Determine the (x, y) coordinate at the center of the cell enclosing the given text.  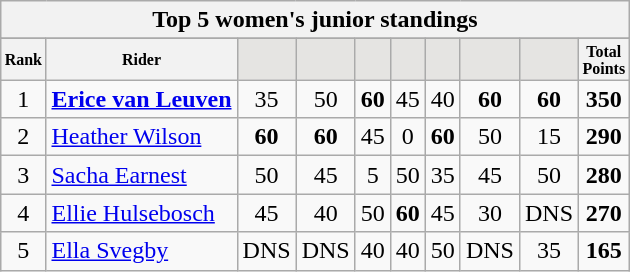
2 (24, 137)
4 (24, 213)
280 (604, 175)
Ella Svegby (142, 251)
Heather Wilson (142, 137)
Ellie Hulsebosch (142, 213)
290 (604, 137)
165 (604, 251)
Erice van Leuven (142, 99)
Top 5 women's junior standings (315, 20)
30 (490, 213)
0 (408, 137)
350 (604, 99)
1 (24, 99)
TotalPoints (604, 60)
3 (24, 175)
Rider (142, 60)
Sacha Earnest (142, 175)
270 (604, 213)
Rank (24, 60)
15 (548, 137)
